Determine the (x, y) coordinate at the center of the cell enclosing the given text.  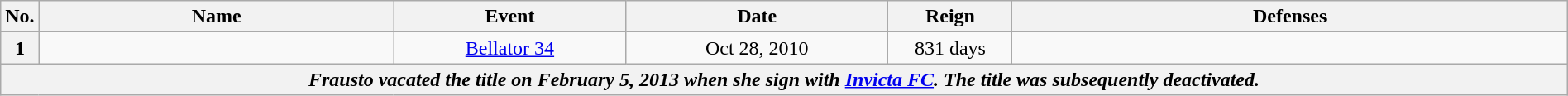
Frausto vacated the title on February 5, 2013 when she sign with Invicta FC. The title was subsequently deactivated. (784, 79)
Event (509, 17)
Name (217, 17)
No. (20, 17)
831 days (950, 48)
Date (758, 17)
Reign (950, 17)
1 (20, 48)
Oct 28, 2010 (758, 48)
Bellator 34 (509, 48)
Defenses (1290, 17)
